Output the (x, y) coordinate of the center of the cell containing the given text.  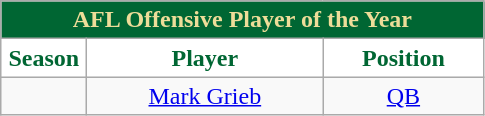
Season (44, 58)
Player (205, 58)
Mark Grieb (205, 96)
Position (404, 58)
AFL Offensive Player of the Year (242, 20)
QB (404, 96)
